Pinpoint the cell where the given text exists, returning its [x, y] midpoint coordinate. 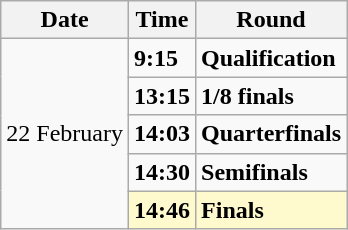
1/8 finals [272, 96]
14:46 [162, 210]
22 February [65, 134]
Semifinals [272, 172]
13:15 [162, 96]
Finals [272, 210]
14:03 [162, 134]
9:15 [162, 58]
Time [162, 20]
Quarterfinals [272, 134]
Date [65, 20]
Round [272, 20]
14:30 [162, 172]
Qualification [272, 58]
